Find where the given text appears and provide that cell's center as (X, Y) coordinate. 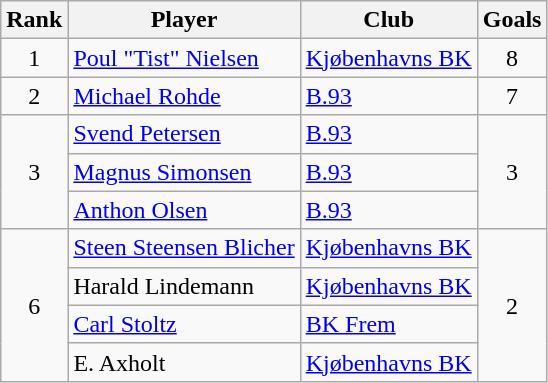
Poul "Tist" Nielsen (184, 58)
Goals (512, 20)
BK Frem (388, 324)
E. Axholt (184, 362)
Harald Lindemann (184, 286)
Svend Petersen (184, 134)
1 (34, 58)
Player (184, 20)
8 (512, 58)
Steen Steensen Blicher (184, 248)
7 (512, 96)
6 (34, 305)
Rank (34, 20)
Carl Stoltz (184, 324)
Anthon Olsen (184, 210)
Club (388, 20)
Magnus Simonsen (184, 172)
Michael Rohde (184, 96)
